Output the [x, y] coordinate of the center of the cell containing the given text.  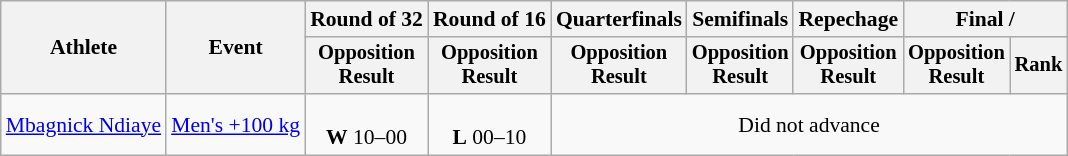
Men's +100 kg [236, 124]
Final / [985, 19]
Round of 16 [490, 19]
Round of 32 [366, 19]
Event [236, 48]
Rank [1039, 66]
Did not advance [809, 124]
Quarterfinals [619, 19]
Semifinals [740, 19]
Mbagnick Ndiaye [84, 124]
Athlete [84, 48]
L 00–10 [490, 124]
W 10–00 [366, 124]
Repechage [848, 19]
